Identify which cell holds the provided text, then report its (x, y) central coordinate. 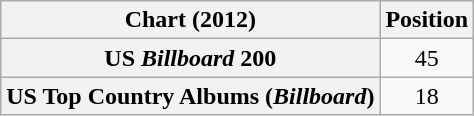
US Billboard 200 (190, 58)
Position (427, 20)
45 (427, 58)
18 (427, 96)
US Top Country Albums (Billboard) (190, 96)
Chart (2012) (190, 20)
